Scan for the cell matching the given text and deliver its (X, Y) coordinate at center. 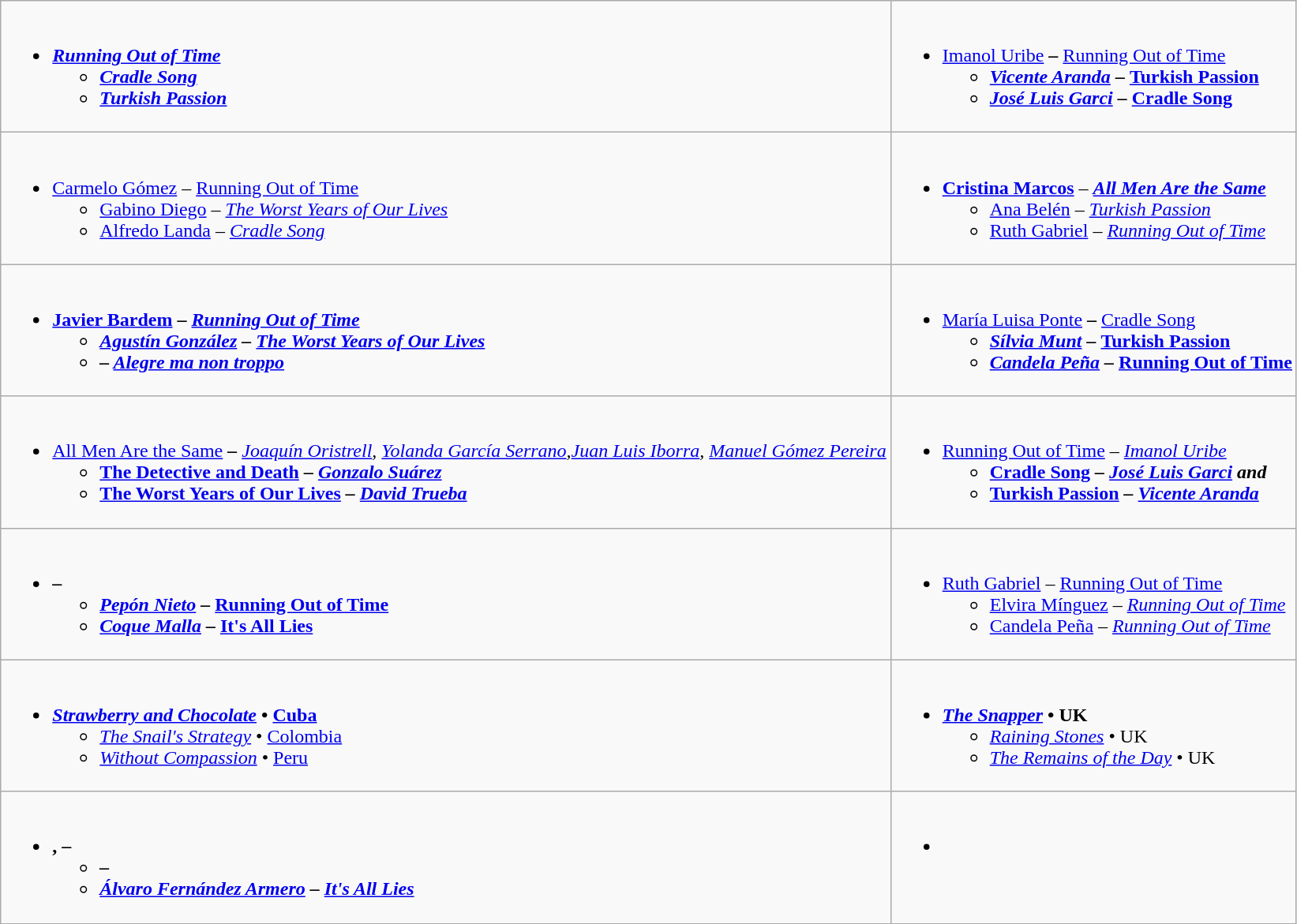
, – – Álvaro Fernández Armero – It's All Lies (445, 857)
Running Out of Time – Imanol UribeCradle Song – José Luis Garci and Turkish Passion – Vicente Aranda (1093, 462)
The Snapper • UKRaining Stones • UKThe Remains of the Day • UK (1093, 726)
Ruth Gabriel – Running Out of TimeElvira Mínguez – Running Out of TimeCandela Peña – Running Out of Time (1093, 593)
Strawberry and Chocolate • CubaThe Snail's Strategy • ColombiaWithout Compassion • Peru (445, 726)
– Pepón Nieto – Running Out of TimeCoque Malla – It's All Lies (445, 593)
Running Out of TimeCradle SongTurkish Passion (445, 66)
Imanol Uribe – Running Out of TimeVicente Aranda – Turkish PassionJosé Luis Garci – Cradle Song (1093, 66)
Carmelo Gómez – Running Out of TimeGabino Diego – The Worst Years of Our LivesAlfredo Landa – Cradle Song (445, 199)
María Luisa Ponte – Cradle SongSílvia Munt – Turkish PassionCandela Peña – Running Out of Time (1093, 330)
Cristina Marcos – All Men Are the SameAna Belén – Turkish PassionRuth Gabriel – Running Out of Time (1093, 199)
Javier Bardem – Running Out of TimeAgustín González – The Worst Years of Our Lives – Alegre ma non troppo (445, 330)
